Provide the [x, y] coordinate of the cell's center where the given text is located.  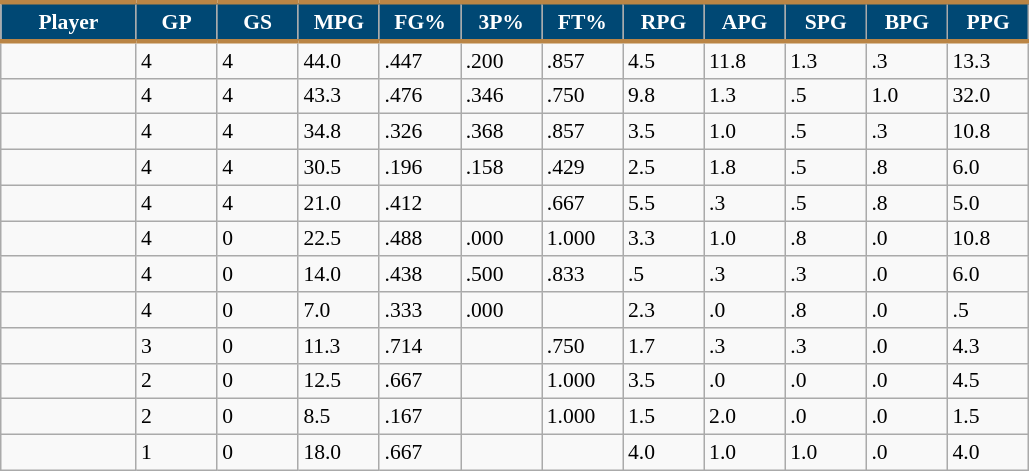
1 [176, 453]
.158 [502, 168]
2.0 [744, 417]
.333 [420, 310]
4.3 [988, 346]
GS [258, 22]
18.0 [338, 453]
.500 [502, 275]
.438 [420, 275]
30.5 [338, 168]
SPG [826, 22]
5.0 [988, 203]
1.7 [664, 346]
14.0 [338, 275]
21.0 [338, 203]
11.8 [744, 60]
3P% [502, 22]
PPG [988, 22]
.167 [420, 417]
.488 [420, 239]
.326 [420, 132]
34.8 [338, 132]
.714 [420, 346]
APG [744, 22]
7.0 [338, 310]
.412 [420, 203]
Player [68, 22]
MPG [338, 22]
13.3 [988, 60]
.447 [420, 60]
11.3 [338, 346]
9.8 [664, 96]
1.8 [744, 168]
.196 [420, 168]
.429 [582, 168]
.200 [502, 60]
.833 [582, 275]
2.3 [664, 310]
GP [176, 22]
43.3 [338, 96]
.476 [420, 96]
3.3 [664, 239]
RPG [664, 22]
8.5 [338, 417]
BPG [906, 22]
3 [176, 346]
44.0 [338, 60]
32.0 [988, 96]
.346 [502, 96]
FT% [582, 22]
22.5 [338, 239]
FG% [420, 22]
5.5 [664, 203]
2.5 [664, 168]
.368 [502, 132]
12.5 [338, 381]
